For the text-containing cell, return its midpoint in [X, Y] coordinate format. 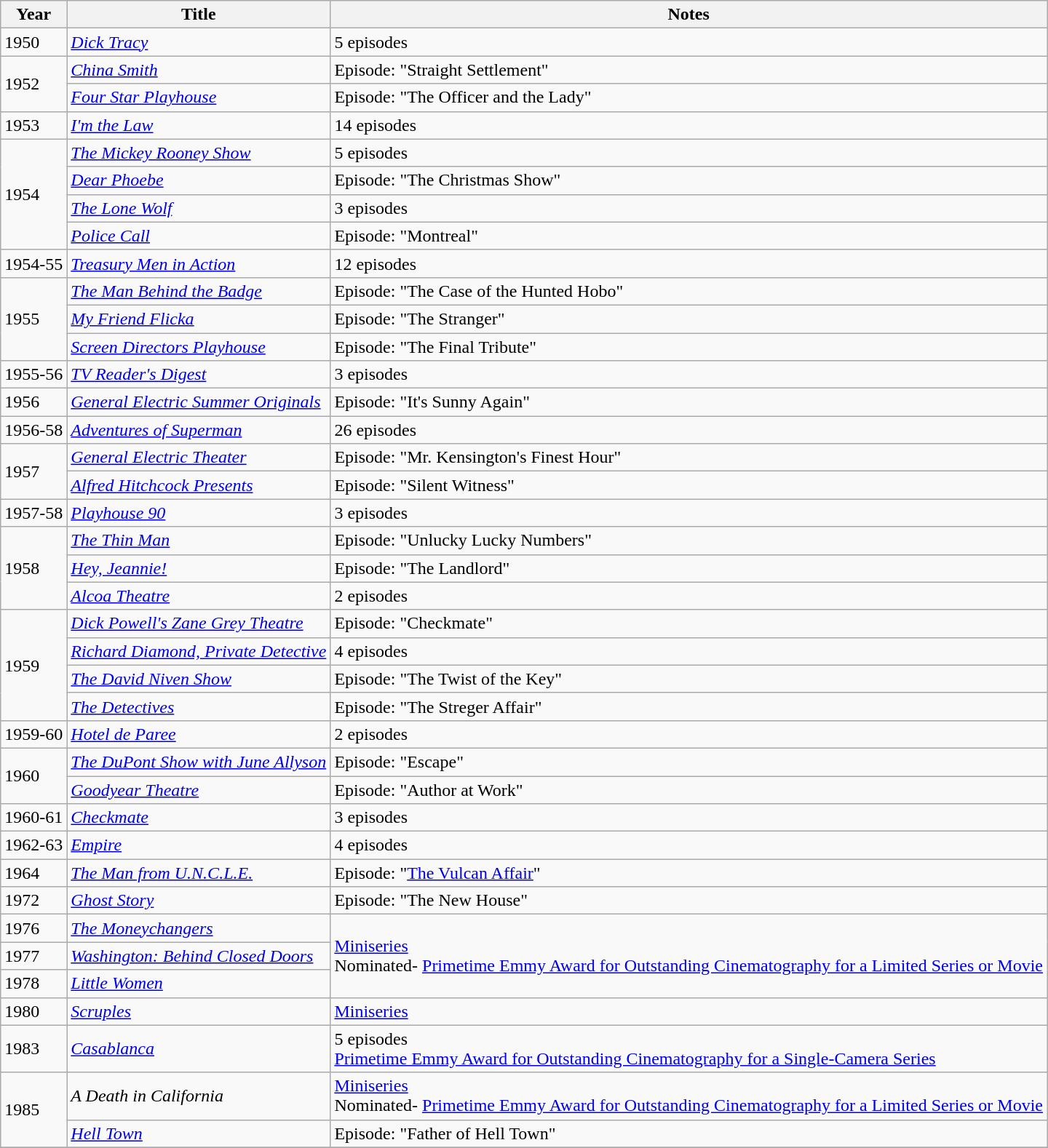
Little Women [199, 984]
1954-55 [33, 263]
Episode: "It's Sunny Again" [688, 402]
Four Star Playhouse [199, 97]
Dick Powell's Zane Grey Theatre [199, 623]
Episode: "The Landlord" [688, 568]
Episode: "Author at Work" [688, 789]
Episode: "Father of Hell Town" [688, 1133]
1956-58 [33, 430]
Goodyear Theatre [199, 789]
1960 [33, 776]
14 episodes [688, 125]
Episode: "The Vulcan Affair" [688, 873]
1958 [33, 568]
Alcoa Theatre [199, 596]
General Electric Summer Originals [199, 402]
The Thin Man [199, 541]
1962-63 [33, 845]
Episode: "The Stranger" [688, 319]
Episode: "Straight Settlement" [688, 70]
1953 [33, 125]
1957-58 [33, 513]
Notes [688, 15]
1983 [33, 1049]
Screen Directors Playhouse [199, 347]
Episode: "The Case of the Hunted Hobo" [688, 291]
The Moneychangers [199, 928]
Scruples [199, 1011]
General Electric Theater [199, 458]
1954 [33, 194]
Casablanca [199, 1049]
Episode: "Unlucky Lucky Numbers" [688, 541]
Episode: "Montreal" [688, 236]
Dear Phoebe [199, 180]
The Lone Wolf [199, 208]
Police Call [199, 236]
Alfred Hitchcock Presents [199, 485]
Treasury Men in Action [199, 263]
12 episodes [688, 263]
Checkmate [199, 818]
Empire [199, 845]
The Man from U.N.C.L.E. [199, 873]
Hey, Jeannie! [199, 568]
5 episodesPrimetime Emmy Award for Outstanding Cinematography for a Single-Camera Series [688, 1049]
Miniseries [688, 1011]
Episode: "The Streger Affair" [688, 706]
Episode: "The Christmas Show" [688, 180]
The David Niven Show [199, 679]
Hell Town [199, 1133]
1976 [33, 928]
1985 [33, 1110]
1959-60 [33, 734]
The Man Behind the Badge [199, 291]
Year [33, 15]
1950 [33, 42]
My Friend Flicka [199, 319]
Episode: "Silent Witness" [688, 485]
Playhouse 90 [199, 513]
1964 [33, 873]
1959 [33, 665]
Washington: Behind Closed Doors [199, 956]
1977 [33, 956]
Richard Diamond, Private Detective [199, 651]
TV Reader's Digest [199, 375]
I'm the Law [199, 125]
1980 [33, 1011]
1952 [33, 84]
China Smith [199, 70]
Episode: "Escape" [688, 762]
The DuPont Show with June Allyson [199, 762]
Episode: "Mr. Kensington's Finest Hour" [688, 458]
1972 [33, 901]
Episode: "The Final Tribute" [688, 347]
Ghost Story [199, 901]
Episode: "The New House" [688, 901]
Episode: "The Twist of the Key" [688, 679]
1978 [33, 984]
1955-56 [33, 375]
Hotel de Paree [199, 734]
The Mickey Rooney Show [199, 153]
A Death in California [199, 1096]
1956 [33, 402]
1960-61 [33, 818]
26 episodes [688, 430]
1955 [33, 319]
Episode: "The Officer and the Lady" [688, 97]
Title [199, 15]
Episode: "Checkmate" [688, 623]
Dick Tracy [199, 42]
The Detectives [199, 706]
Adventures of Superman [199, 430]
1957 [33, 471]
